Detect which cell encompasses the target text, then output its (X, Y) center coordinate. 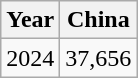
2024 (30, 58)
37,656 (98, 58)
Year (30, 20)
China (98, 20)
